Identify which cell holds the provided text, then report its (x, y) central coordinate. 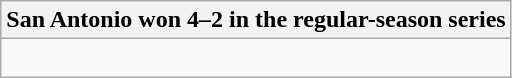
San Antonio won 4–2 in the regular-season series (256, 20)
